From the cell containing the given text, extract its center point as (x, y) coordinate. 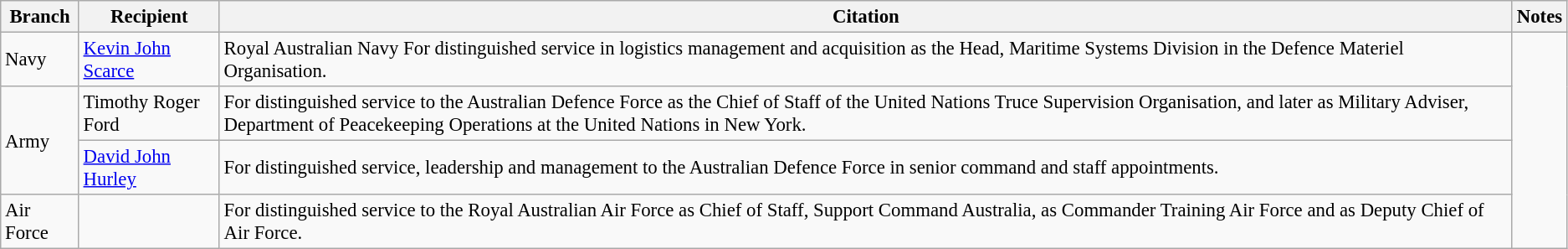
Navy (40, 60)
Air Force (40, 221)
David John Hurley (149, 168)
Kevin John Scarce (149, 60)
Army (40, 141)
Citation (865, 17)
For distinguished service, leadership and management to the Australian Defence Force in senior command and staff appointments. (865, 168)
Notes (1540, 17)
Timothy Roger Ford (149, 114)
Branch (40, 17)
Recipient (149, 17)
